Return [x, y] of the center of cell containing provided text 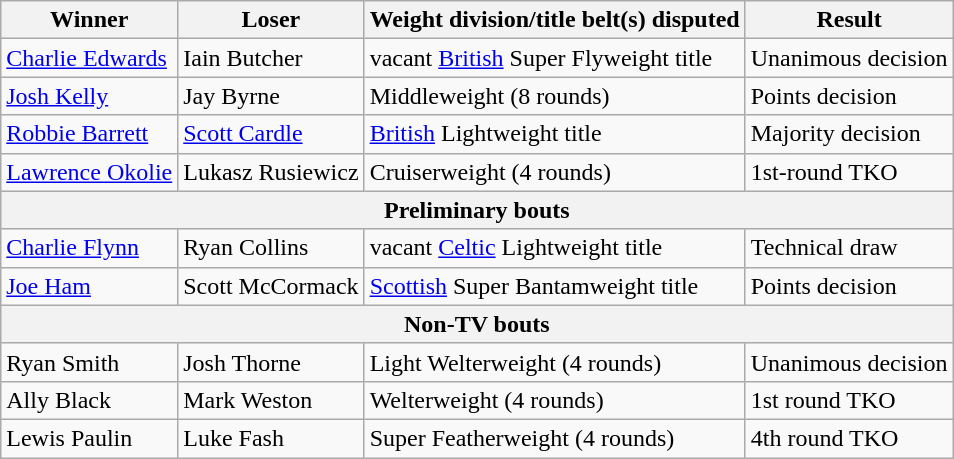
Result [849, 20]
Josh Kelly [90, 96]
Joe Ham [90, 286]
Lewis Paulin [90, 438]
Luke Fash [271, 438]
4th round TKO [849, 438]
Lukasz Rusiewicz [271, 172]
Robbie Barrett [90, 134]
Preliminary bouts [477, 210]
Charlie Edwards [90, 58]
Josh Thorne [271, 362]
Ryan Smith [90, 362]
Light Welterweight (4 rounds) [554, 362]
Technical draw [849, 248]
vacant Celtic Lightweight title [554, 248]
1st round TKO [849, 400]
Non-TV bouts [477, 324]
Ryan Collins [271, 248]
Lawrence Okolie [90, 172]
Scottish Super Bantamweight title [554, 286]
Loser [271, 20]
Weight division/title belt(s) disputed [554, 20]
Super Featherweight (4 rounds) [554, 438]
Charlie Flynn [90, 248]
1st-round TKO [849, 172]
Ally Black [90, 400]
Scott McCormack [271, 286]
Majority decision [849, 134]
Iain Butcher [271, 58]
Mark Weston [271, 400]
Cruiserweight (4 rounds) [554, 172]
Middleweight (8 rounds) [554, 96]
British Lightweight title [554, 134]
Scott Cardle [271, 134]
Winner [90, 20]
Welterweight (4 rounds) [554, 400]
Jay Byrne [271, 96]
vacant British Super Flyweight title [554, 58]
